Return (X, Y) of the center of cell containing provided text 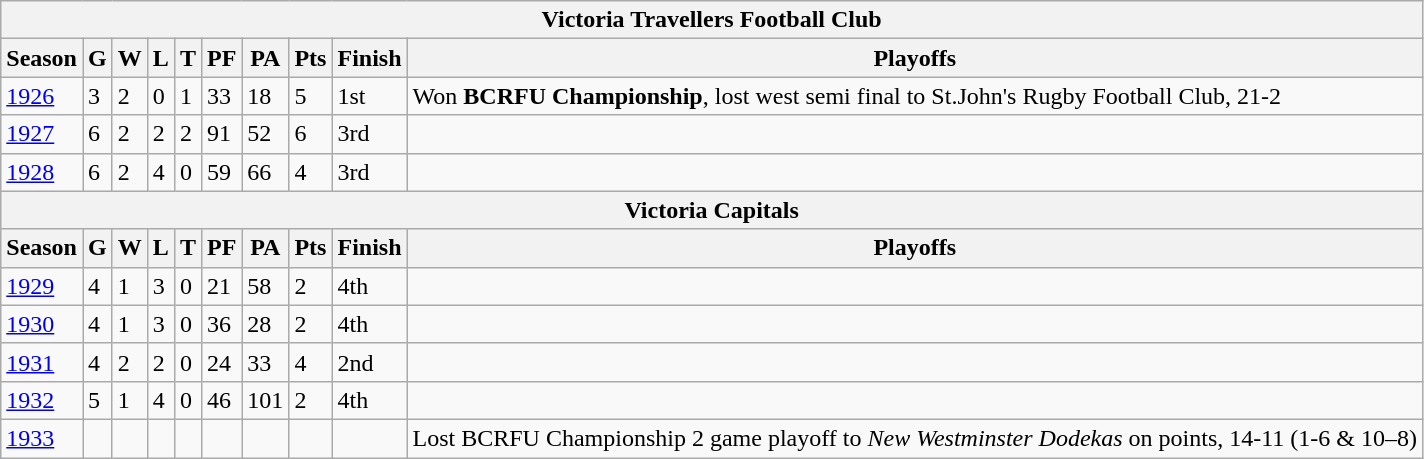
21 (221, 286)
1929 (42, 286)
1st (370, 96)
1926 (42, 96)
1931 (42, 362)
2nd (370, 362)
58 (266, 286)
18 (266, 96)
24 (221, 362)
28 (266, 324)
66 (266, 172)
91 (221, 134)
Victoria Capitals (712, 210)
59 (221, 172)
Victoria Travellers Football Club (712, 20)
101 (266, 400)
1928 (42, 172)
36 (221, 324)
Won BCRFU Championship, lost west semi final to St.John's Rugby Football Club, 21-2 (914, 96)
46 (221, 400)
1933 (42, 438)
1932 (42, 400)
1927 (42, 134)
1930 (42, 324)
52 (266, 134)
Lost BCRFU Championship 2 game playoff to New Westminster Dodekas on points, 14-11 (1-6 & 10–8) (914, 438)
